Detect which cell encompasses the target text, then output its [x, y] center coordinate. 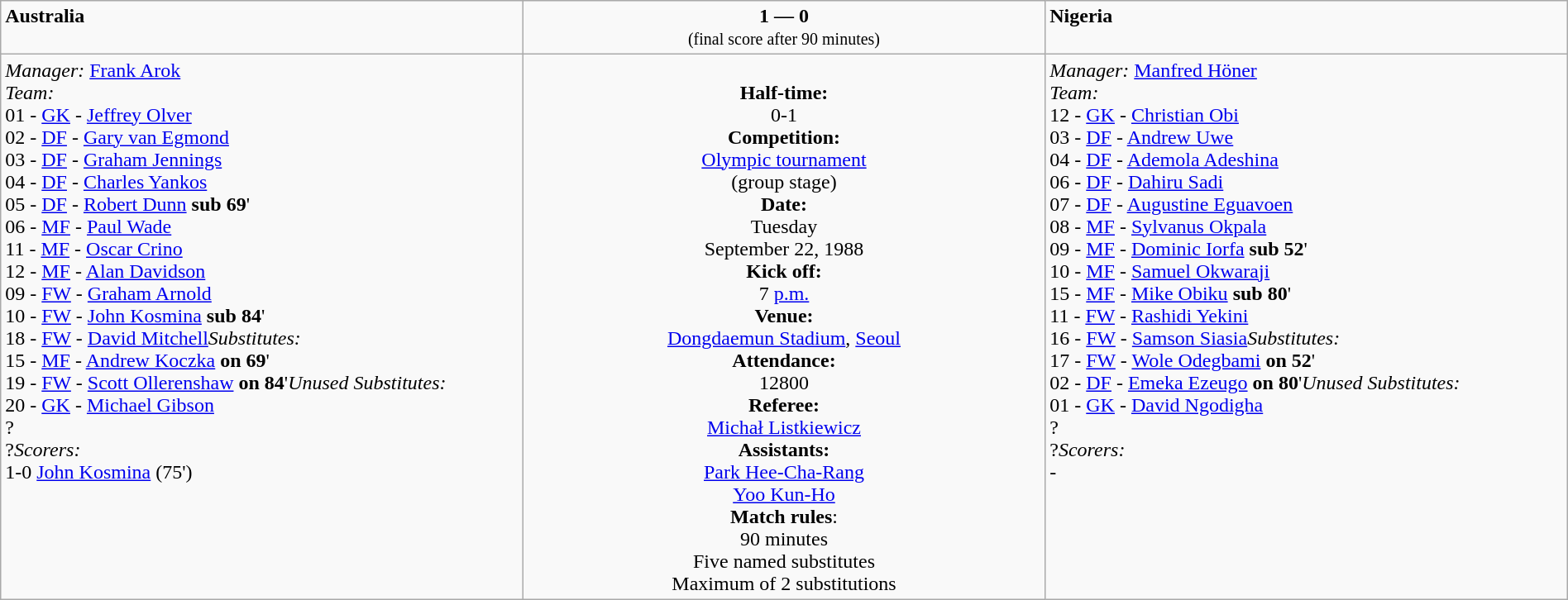
1 — 0(final score after 90 minutes) [784, 28]
Nigeria [1307, 28]
Australia [262, 28]
